For the text-containing cell, return its midpoint in (x, y) coordinate format. 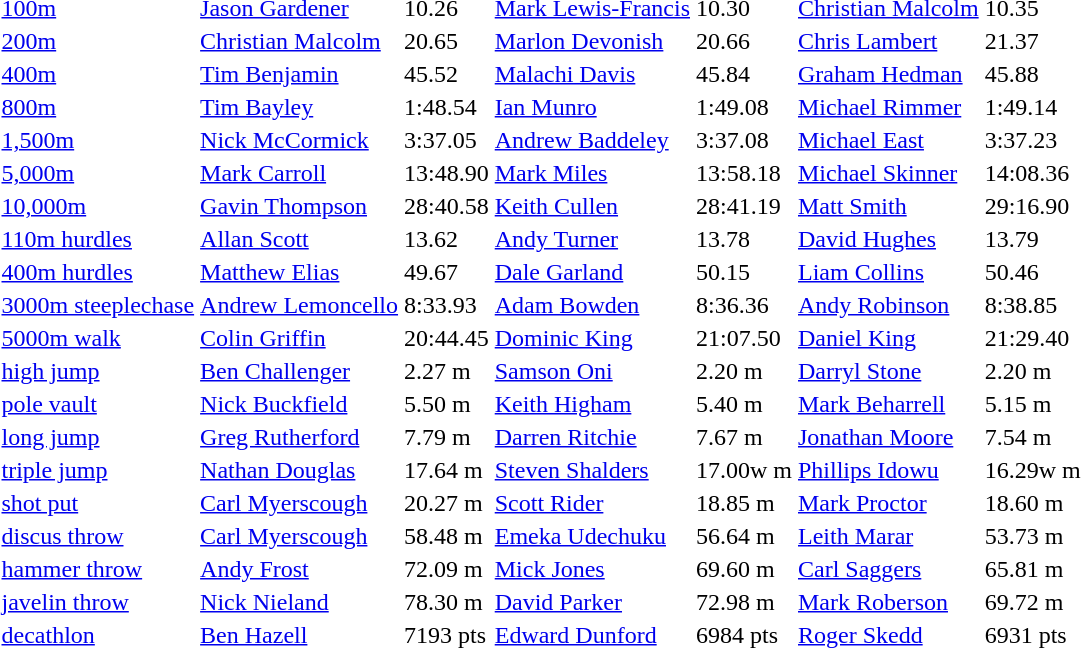
Carl Saggers (888, 569)
50.15 (744, 272)
2.27 m (447, 371)
Michael East (888, 140)
Tim Benjamin (300, 74)
Tim Bayley (300, 107)
1:48.54 (447, 107)
Darryl Stone (888, 371)
high jump (98, 371)
8:33.93 (447, 305)
20.27 m (447, 503)
58.48 m (447, 536)
Marlon Devonish (592, 41)
Christian Malcolm (300, 41)
Mark Carroll (300, 173)
Nick McCormick (300, 140)
10,000m (98, 206)
Emeka Udechuku (592, 536)
800m (98, 107)
Michael Skinner (888, 173)
Mark Roberson (888, 602)
17.00w m (744, 470)
David Parker (592, 602)
1:49.08 (744, 107)
13.62 (447, 239)
Malachi Davis (592, 74)
72.09 m (447, 569)
Liam Collins (888, 272)
Adam Bowden (592, 305)
Nick Buckfield (300, 404)
Jonathan Moore (888, 437)
200m (98, 41)
56.64 m (744, 536)
28:40.58 (447, 206)
Gavin Thompson (300, 206)
shot put (98, 503)
400m (98, 74)
5,000m (98, 173)
18.85 m (744, 503)
Ian Munro (592, 107)
Andrew Lemoncello (300, 305)
17.64 m (447, 470)
13:58.18 (744, 173)
Andy Robinson (888, 305)
3:37.08 (744, 140)
7.79 m (447, 437)
David Hughes (888, 239)
Greg Rutherford (300, 437)
5000m walk (98, 338)
hammer throw (98, 569)
45.84 (744, 74)
5.50 m (447, 404)
Daniel King (888, 338)
Keith Higham (592, 404)
21:07.50 (744, 338)
Mick Jones (592, 569)
Mark Beharrell (888, 404)
javelin throw (98, 602)
Scott Rider (592, 503)
Andy Turner (592, 239)
Dale Garland (592, 272)
Matt Smith (888, 206)
Nathan Douglas (300, 470)
Graham Hedman (888, 74)
triple jump (98, 470)
2.20 m (744, 371)
13:48.90 (447, 173)
49.67 (447, 272)
8:36.36 (744, 305)
Michael Rimmer (888, 107)
Keith Cullen (592, 206)
45.52 (447, 74)
Allan Scott (300, 239)
Phillips Idowu (888, 470)
5.40 m (744, 404)
20.66 (744, 41)
Steven Shalders (592, 470)
Mark Proctor (888, 503)
discus throw (98, 536)
3000m steeplechase (98, 305)
3:37.05 (447, 140)
Mark Miles (592, 173)
Andy Frost (300, 569)
28:41.19 (744, 206)
Darren Ritchie (592, 437)
69.60 m (744, 569)
long jump (98, 437)
Ben Challenger (300, 371)
400m hurdles (98, 272)
72.98 m (744, 602)
Samson Oni (592, 371)
78.30 m (447, 602)
Dominic King (592, 338)
Chris Lambert (888, 41)
Leith Marar (888, 536)
20:44.45 (447, 338)
13.78 (744, 239)
pole vault (98, 404)
110m hurdles (98, 239)
Matthew Elias (300, 272)
Colin Griffin (300, 338)
7.67 m (744, 437)
1,500m (98, 140)
Andrew Baddeley (592, 140)
20.65 (447, 41)
Nick Nieland (300, 602)
